Locate the cell with the specified text and output its [x, y] center coordinate. 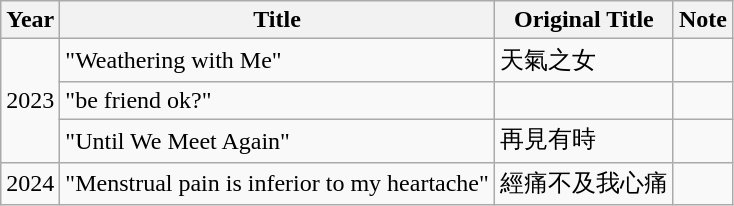
Original Title [584, 20]
天氣之女 [584, 60]
"be friend ok?" [278, 100]
Title [278, 20]
再見有時 [584, 140]
"Until We Meet Again" [278, 140]
經痛不及我心痛 [584, 184]
2024 [30, 184]
"Menstrual pain is inferior to my heartache" [278, 184]
Note [702, 20]
2023 [30, 100]
"Weathering with Me" [278, 60]
Year [30, 20]
